For the text-containing cell, return its midpoint in (x, y) coordinate format. 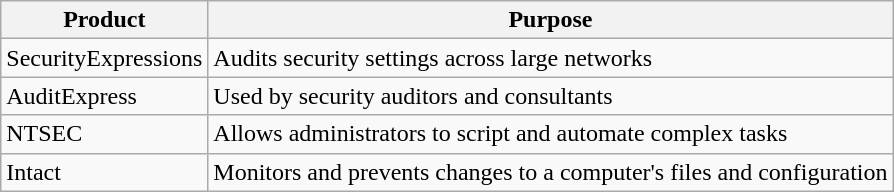
Intact (104, 172)
Allows administrators to script and automate complex tasks (550, 134)
Monitors and prevents changes to a computer's files and configuration (550, 172)
Purpose (550, 20)
Audits security settings across large networks (550, 58)
Used by security auditors and consultants (550, 96)
Product (104, 20)
AuditExpress (104, 96)
SecurityExpressions (104, 58)
NTSEC (104, 134)
